Pinpoint the cell where the given text exists, returning its [X, Y] midpoint coordinate. 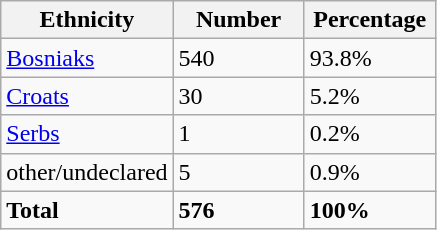
100% [370, 210]
0.2% [370, 134]
30 [238, 96]
Ethnicity [87, 20]
93.8% [370, 58]
5 [238, 172]
Bosniaks [87, 58]
1 [238, 134]
Percentage [370, 20]
Number [238, 20]
Total [87, 210]
5.2% [370, 96]
Croats [87, 96]
540 [238, 58]
Serbs [87, 134]
0.9% [370, 172]
576 [238, 210]
other/undeclared [87, 172]
